Detect which cell encompasses the target text, then output its (x, y) center coordinate. 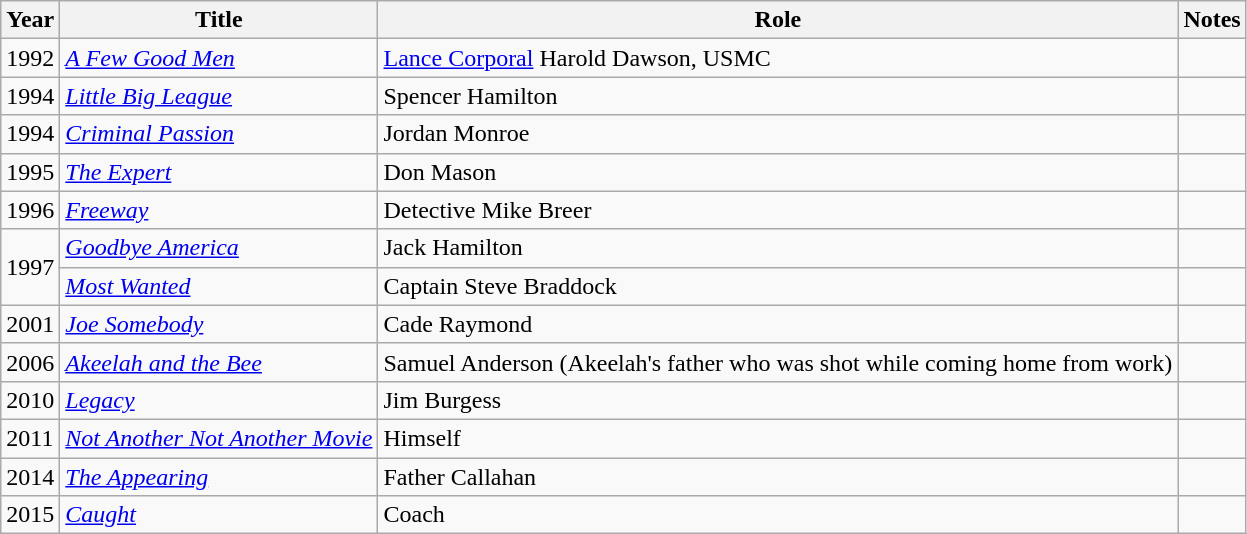
Criminal Passion (219, 134)
1992 (30, 58)
Jim Burgess (778, 400)
Akeelah and the Bee (219, 362)
1995 (30, 172)
Role (778, 20)
Freeway (219, 210)
Caught (219, 515)
Don Mason (778, 172)
1996 (30, 210)
Joe Somebody (219, 324)
Title (219, 20)
Himself (778, 438)
2001 (30, 324)
Notes (1212, 20)
Captain Steve Braddock (778, 286)
2014 (30, 477)
The Appearing (219, 477)
Coach (778, 515)
Lance Corporal Harold Dawson, USMC (778, 58)
Little Big League (219, 96)
Goodbye America (219, 248)
2010 (30, 400)
Jordan Monroe (778, 134)
1997 (30, 267)
Most Wanted (219, 286)
Cade Raymond (778, 324)
Jack Hamilton (778, 248)
Father Callahan (778, 477)
Year (30, 20)
2011 (30, 438)
A Few Good Men (219, 58)
Samuel Anderson (Akeelah's father who was shot while coming home from work) (778, 362)
Detective Mike Breer (778, 210)
Spencer Hamilton (778, 96)
Legacy (219, 400)
Not Another Not Another Movie (219, 438)
2015 (30, 515)
2006 (30, 362)
The Expert (219, 172)
